Scan for the cell matching the given text and deliver its (X, Y) coordinate at center. 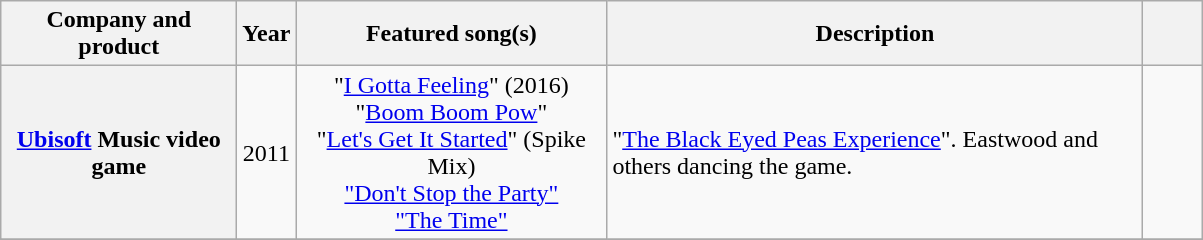
"I Gotta Feeling" (2016) "Boom Boom Pow" "Let's Get It Started" (Spike Mix) "Don't Stop the Party" "The Time" (452, 152)
2011 (266, 152)
Featured song(s) (452, 34)
Description (875, 34)
Year (266, 34)
"The Black Eyed Peas Experience". Eastwood and others dancing the game. (875, 152)
Company and product (119, 34)
Ubisoft Music video game (119, 152)
